Return (X, Y) of the center of cell containing provided text 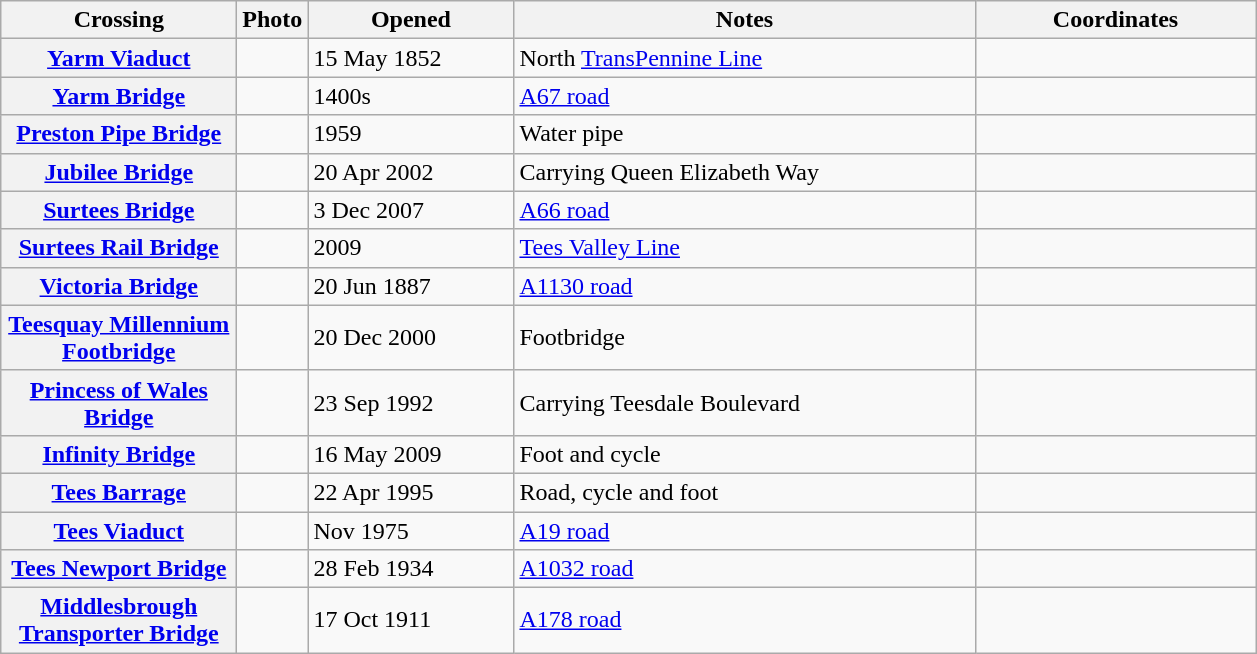
Water pipe (744, 134)
15 May 1852 (411, 58)
1400s (411, 96)
Tees Viaduct (119, 531)
1959 (411, 134)
17 Oct 1911 (411, 620)
Surtees Rail Bridge (119, 248)
22 Apr 1995 (411, 492)
Road, cycle and foot (744, 492)
A178 road (744, 620)
Tees Newport Bridge (119, 569)
3 Dec 2007 (411, 210)
Yarm Bridge (119, 96)
A67 road (744, 96)
A1032 road (744, 569)
Surtees Bridge (119, 210)
Opened (411, 20)
A66 road (744, 210)
Yarm Viaduct (119, 58)
Jubilee Bridge (119, 172)
20 Dec 2000 (411, 338)
20 Apr 2002 (411, 172)
Carrying Teesdale Boulevard (744, 402)
28 Feb 1934 (411, 569)
Carrying Queen Elizabeth Way (744, 172)
Victoria Bridge (119, 286)
Foot and cycle (744, 454)
Preston Pipe Bridge (119, 134)
Nov 1975 (411, 531)
Crossing (119, 20)
A1130 road (744, 286)
Footbridge (744, 338)
Photo (272, 20)
2009 (411, 248)
16 May 2009 (411, 454)
20 Jun 1887 (411, 286)
Notes (744, 20)
Middlesbrough Transporter Bridge (119, 620)
23 Sep 1992 (411, 402)
Princess of Wales Bridge (119, 402)
Infinity Bridge (119, 454)
Coordinates (1116, 20)
North TransPennine Line (744, 58)
Tees Barrage (119, 492)
Tees Valley Line (744, 248)
A19 road (744, 531)
Teesquay Millennium Footbridge (119, 338)
